Locate the cell with the specified text and output its [X, Y] center coordinate. 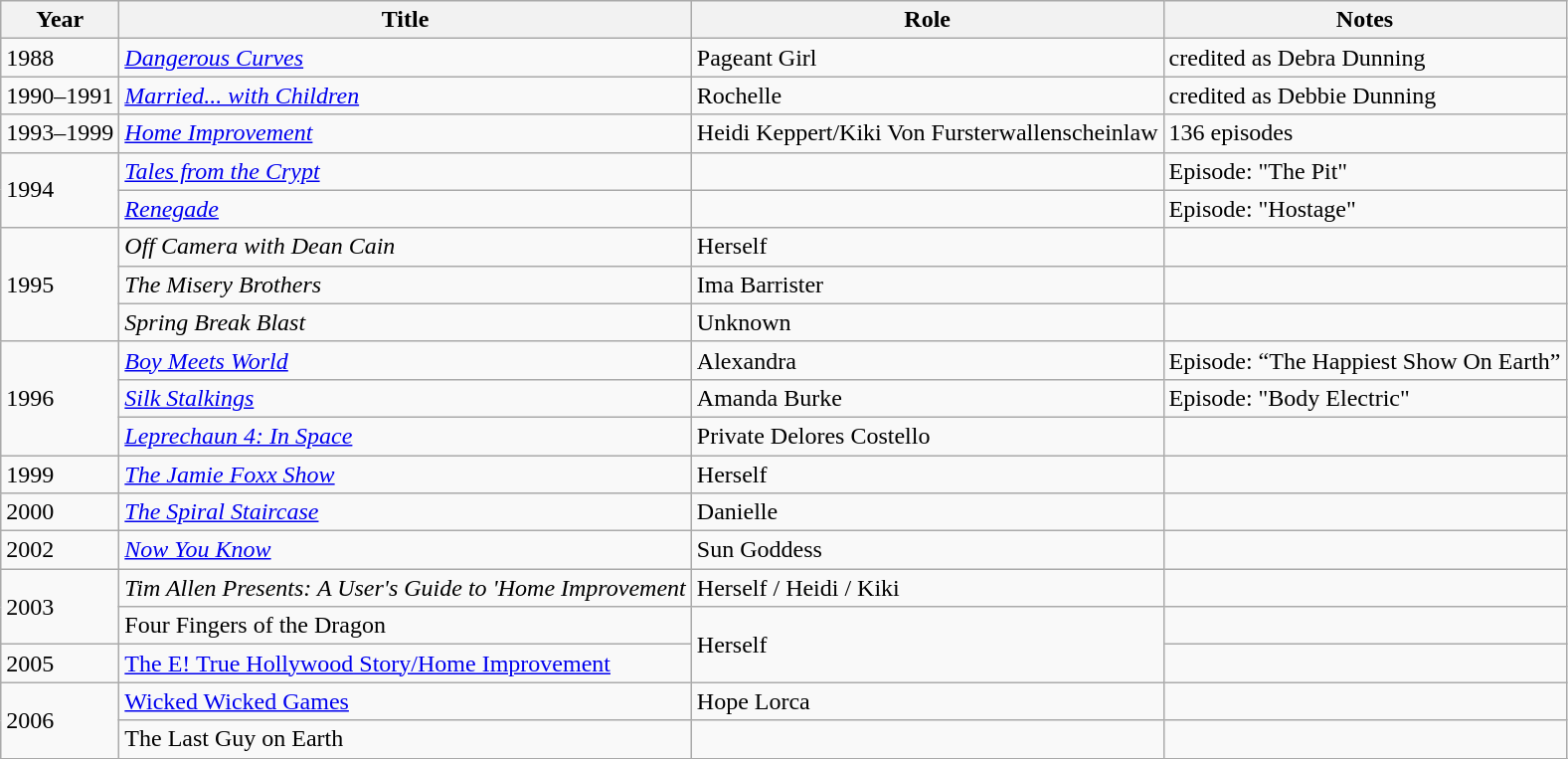
Episode: “The Happiest Show On Earth” [1364, 360]
Pageant Girl [927, 58]
2003 [60, 607]
Tales from the Crypt [406, 171]
2000 [60, 512]
Renegade [406, 209]
Wicked Wicked Games [406, 701]
Notes [1364, 20]
Episode: "Hostage" [1364, 209]
2005 [60, 664]
Rochelle [927, 95]
Danielle [927, 512]
The Jamie Foxx Show [406, 474]
Herself / Heidi / Kiki [927, 588]
credited as Debbie Dunning [1364, 95]
Boy Meets World [406, 360]
1988 [60, 58]
2002 [60, 550]
Role [927, 20]
Leprechaun 4: In Space [406, 436]
2006 [60, 720]
Unknown [927, 322]
Dangerous Curves [406, 58]
1990–1991 [60, 95]
Off Camera with Dean Cain [406, 247]
Alexandra [927, 360]
Private Delores Costello [927, 436]
The E! True Hollywood Story/Home Improvement [406, 664]
Episode: "Body Electric" [1364, 398]
The Last Guy on Earth [406, 739]
The Spiral Staircase [406, 512]
The Misery Brothers [406, 285]
Four Fingers of the Dragon [406, 626]
Married... with Children [406, 95]
Spring Break Blast [406, 322]
credited as Debra Dunning [1364, 58]
Title [406, 20]
Tim Allen Presents: A User's Guide to 'Home Improvement [406, 588]
Amanda Burke [927, 398]
Silk Stalkings [406, 398]
Ima Barrister [927, 285]
136 episodes [1364, 133]
Sun Goddess [927, 550]
1993–1999 [60, 133]
Home Improvement [406, 133]
1995 [60, 285]
Hope Lorca [927, 701]
1996 [60, 398]
Now You Know [406, 550]
1999 [60, 474]
Heidi Keppert/Kiki Von Fursterwallenscheinlaw [927, 133]
1994 [60, 190]
Year [60, 20]
Episode: "The Pit" [1364, 171]
